Provide the [X, Y] coordinate of the cell's center where the given text is located.  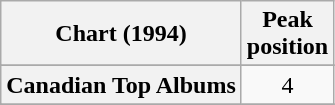
Peakposition [287, 34]
4 [287, 85]
Chart (1994) [122, 34]
Canadian Top Albums [122, 85]
